Pinpoint the cell where the given text exists, returning its (x, y) midpoint coordinate. 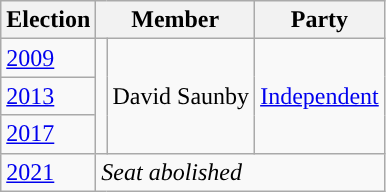
Independent (320, 96)
David Saunby (181, 96)
Party (320, 20)
2021 (48, 172)
2009 (48, 58)
2017 (48, 134)
Election (48, 20)
Seat abolished (240, 172)
2013 (48, 96)
Member (176, 20)
